Return the [X, Y] coordinate for the center point of the cell that contains the specified text.  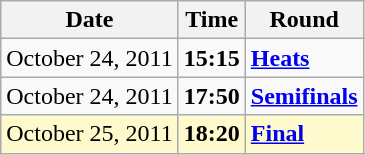
Time [212, 20]
Date [90, 20]
Heats [304, 58]
October 25, 2011 [90, 134]
Final [304, 134]
Round [304, 20]
17:50 [212, 96]
15:15 [212, 58]
Semifinals [304, 96]
18:20 [212, 134]
